Detect which cell encompasses the target text, then output its (X, Y) center coordinate. 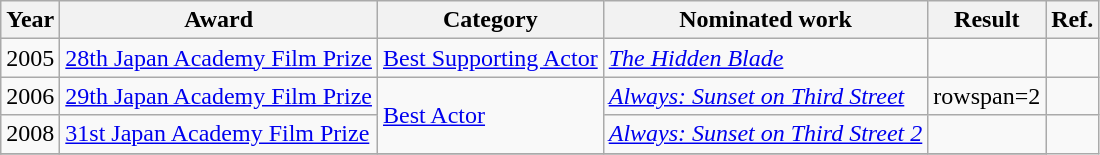
2005 (30, 58)
Always: Sunset on Third Street (766, 96)
Category (490, 20)
Ref. (1072, 20)
rowspan=2 (987, 96)
29th Japan Academy Film Prize (219, 96)
Award (219, 20)
2006 (30, 96)
Always: Sunset on Third Street 2 (766, 134)
31st Japan Academy Film Prize (219, 134)
Nominated work (766, 20)
2008 (30, 134)
Best Supporting Actor (490, 58)
Result (987, 20)
28th Japan Academy Film Prize (219, 58)
Year (30, 20)
The Hidden Blade (766, 58)
Best Actor (490, 115)
